Capture the cell that displays the provided text and extract its [x, y] central coordinate. 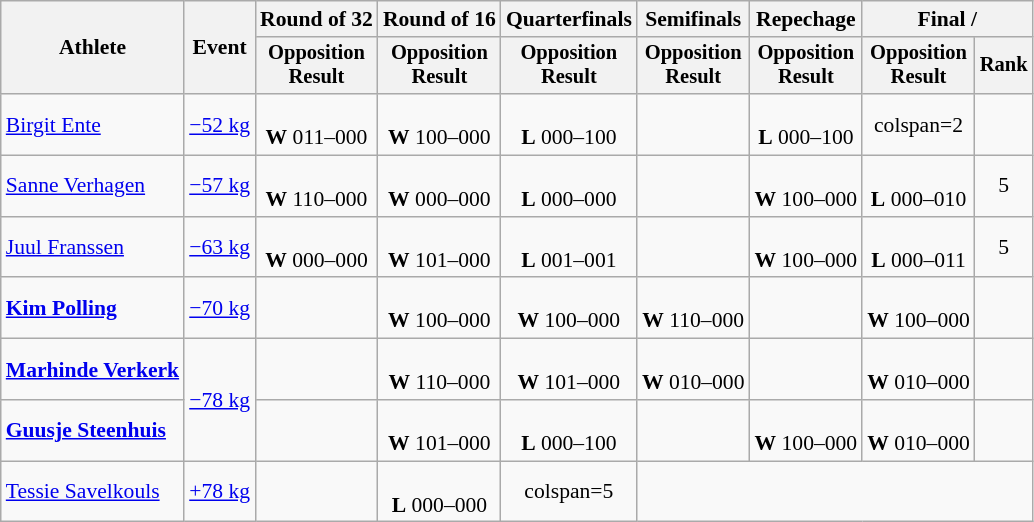
L 001–001 [569, 248]
colspan=2 [918, 124]
Semifinals [694, 19]
Repechage [806, 19]
−78 kg [220, 400]
colspan=5 [569, 492]
−52 kg [220, 124]
Quarterfinals [569, 19]
Athlete [92, 48]
Marhinde Verkerk [92, 370]
L 000–010 [918, 186]
−63 kg [220, 248]
Juul Franssen [92, 248]
W 011–000 [316, 124]
Final / [947, 19]
Event [220, 48]
Sanne Verhagen [92, 186]
Kim Polling [92, 308]
+78 kg [220, 492]
−57 kg [220, 186]
Round of 16 [440, 19]
Round of 32 [316, 19]
Tessie Savelkouls [92, 492]
Birgit Ente [92, 124]
Guusje Steenhuis [92, 430]
L 000–011 [918, 248]
−70 kg [220, 308]
Rank [1004, 66]
